Locate the cell with the specified text and output its [X, Y] center coordinate. 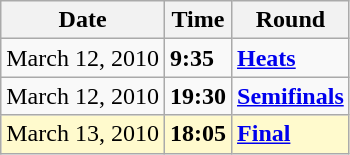
Final [291, 134]
Heats [291, 58]
Date [83, 20]
19:30 [198, 96]
March 13, 2010 [83, 134]
18:05 [198, 134]
Time [198, 20]
Round [291, 20]
9:35 [198, 58]
Semifinals [291, 96]
